Extract the [x, y] coordinate from the center of the cell holding the provided text.  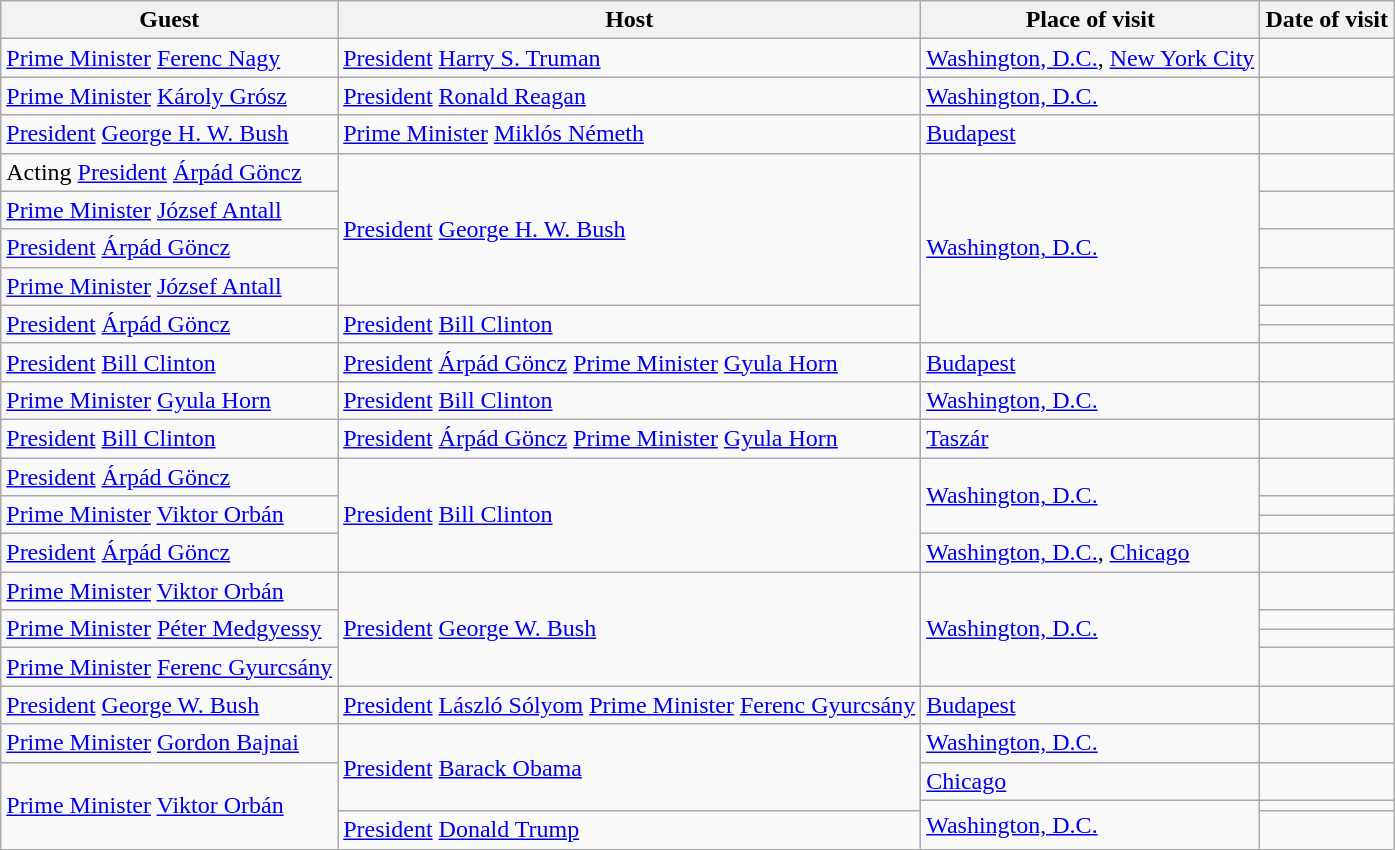
Host [630, 20]
Prime Minister Gordon Bajnai [170, 743]
Prime Minister Péter Medgyessy [170, 629]
Prime Minister Ferenc Gyurcsány [170, 667]
President Donald Trump [630, 830]
President Ronald Reagan [630, 96]
Date of visit [1327, 20]
President Harry S. Truman [630, 58]
Prime Minister Gyula Horn [170, 400]
Prime Minister Miklós Németh [630, 134]
Place of visit [1090, 20]
Acting President Árpád Göncz [170, 172]
Washington, D.C., New York City [1090, 58]
Chicago [1090, 781]
President Barack Obama [630, 768]
President László Sólyom Prime Minister Ferenc Gyurcsány [630, 705]
Prime Minister Károly Grósz [170, 96]
Guest [170, 20]
Prime Minister Ferenc Nagy [170, 58]
Washington, D.C., Chicago [1090, 553]
Taszár [1090, 438]
